Identify which cell holds the provided text, then report its [x, y] central coordinate. 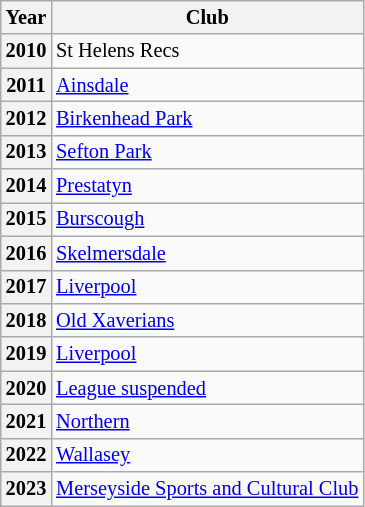
2011 [26, 85]
2022 [26, 455]
2018 [26, 320]
Wallasey [207, 455]
2012 [26, 118]
Skelmersdale [207, 253]
2013 [26, 152]
2010 [26, 51]
2019 [26, 354]
2015 [26, 219]
St Helens Recs [207, 51]
League suspended [207, 388]
Birkenhead Park [207, 118]
Ainsdale [207, 85]
Year [26, 17]
2021 [26, 421]
Old Xaverians [207, 320]
Merseyside Sports and Cultural Club [207, 489]
Sefton Park [207, 152]
2020 [26, 388]
Burscough [207, 219]
Club [207, 17]
Northern [207, 421]
2017 [26, 287]
Prestatyn [207, 186]
2014 [26, 186]
2023 [26, 489]
2016 [26, 253]
